Scan for the cell matching the given text and deliver its [x, y] coordinate at center. 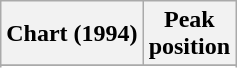
Peak position [189, 34]
Chart (1994) [72, 34]
